Return the [X, Y] coordinate for the center point of the cell that contains the specified text.  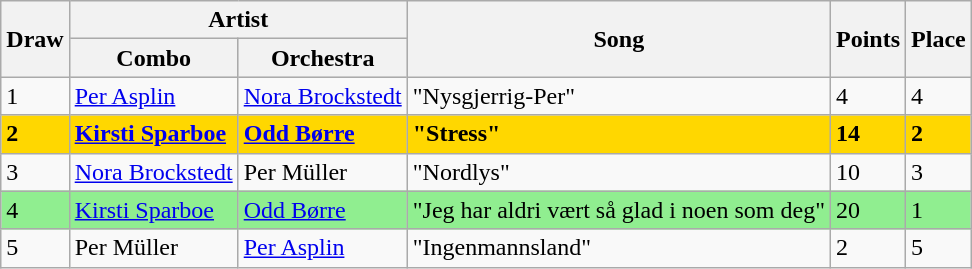
10 [868, 172]
Points [868, 39]
Draw [35, 39]
Song [618, 39]
Artist [238, 20]
20 [868, 210]
Combo [154, 58]
"Ingenmannsland" [618, 248]
Orchestra [322, 58]
"Jeg har aldri vært så glad i noen som deg" [618, 210]
"Stress" [618, 134]
14 [868, 134]
Place [939, 39]
"Nordlys" [618, 172]
"Nysgjerrig-Per" [618, 96]
